Return the [X, Y] coordinate for the center point of the cell that contains the specified text.  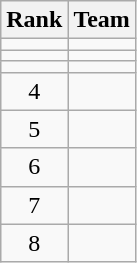
4 [34, 91]
5 [34, 129]
8 [34, 243]
Rank [34, 20]
Team [102, 20]
6 [34, 167]
7 [34, 205]
